Return the [x, y] coordinate for the center point of the cell that contains the specified text.  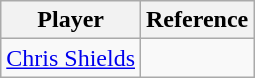
Player [71, 20]
Chris Shields [71, 58]
Reference [198, 20]
